Capture the cell that displays the provided text and extract its (x, y) central coordinate. 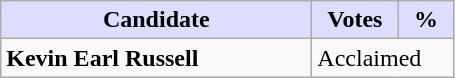
Kevin Earl Russell (156, 58)
Candidate (156, 20)
Votes (355, 20)
Acclaimed (383, 58)
% (426, 20)
